Pinpoint the cell where the given text exists, returning its [X, Y] midpoint coordinate. 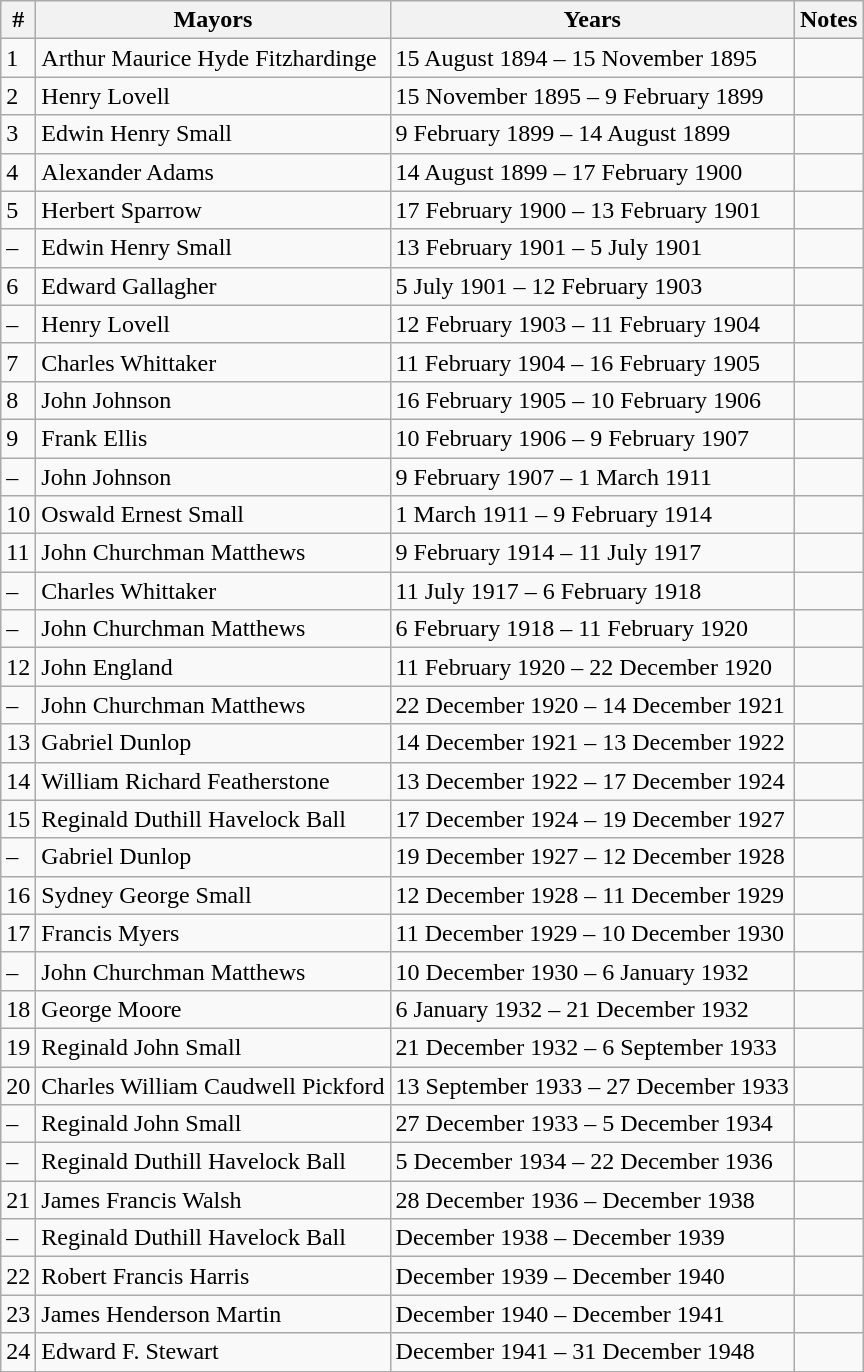
Arthur Maurice Hyde Fitzhardinge [213, 58]
December 1938 – December 1939 [592, 1238]
Robert Francis Harris [213, 1276]
14 August 1899 – 17 February 1900 [592, 172]
9 [18, 438]
December 1939 – December 1940 [592, 1276]
10 February 1906 – 9 February 1907 [592, 438]
11 February 1904 – 16 February 1905 [592, 362]
15 August 1894 – 15 November 1895 [592, 58]
Charles William Caudwell Pickford [213, 1085]
15 November 1895 – 9 February 1899 [592, 96]
12 [18, 667]
5 [18, 210]
2 [18, 96]
28 December 1936 – December 1938 [592, 1200]
# [18, 20]
7 [18, 362]
18 [18, 1009]
12 December 1928 – 11 December 1929 [592, 895]
9 February 1899 – 14 August 1899 [592, 134]
16 February 1905 – 10 February 1906 [592, 400]
December 1941 – 31 December 1948 [592, 1352]
3 [18, 134]
23 [18, 1314]
4 [18, 172]
6 [18, 286]
8 [18, 400]
Sydney George Small [213, 895]
17 [18, 933]
21 [18, 1200]
22 [18, 1276]
11 July 1917 – 6 February 1918 [592, 591]
December 1940 – December 1941 [592, 1314]
17 February 1900 – 13 February 1901 [592, 210]
24 [18, 1352]
17 December 1924 – 19 December 1927 [592, 819]
James Henderson Martin [213, 1314]
Francis Myers [213, 933]
9 February 1914 – 11 July 1917 [592, 553]
James Francis Walsh [213, 1200]
14 [18, 781]
11 December 1929 – 10 December 1930 [592, 933]
6 January 1932 – 21 December 1932 [592, 1009]
21 December 1932 – 6 September 1933 [592, 1047]
Edward F. Stewart [213, 1352]
13 [18, 743]
14 December 1921 – 13 December 1922 [592, 743]
12 February 1903 – 11 February 1904 [592, 324]
John England [213, 667]
Alexander Adams [213, 172]
Herbert Sparrow [213, 210]
13 February 1901 – 5 July 1901 [592, 248]
22 December 1920 – 14 December 1921 [592, 705]
19 [18, 1047]
Mayors [213, 20]
5 July 1901 – 12 February 1903 [592, 286]
Notes [828, 20]
1 March 1911 – 9 February 1914 [592, 515]
10 [18, 515]
11 [18, 553]
6 February 1918 – 11 February 1920 [592, 629]
13 September 1933 – 27 December 1933 [592, 1085]
1 [18, 58]
27 December 1933 – 5 December 1934 [592, 1124]
William Richard Featherstone [213, 781]
19 December 1927 – 12 December 1928 [592, 857]
9 February 1907 – 1 March 1911 [592, 477]
Frank Ellis [213, 438]
Years [592, 20]
20 [18, 1085]
5 December 1934 – 22 December 1936 [592, 1162]
Edward Gallagher [213, 286]
15 [18, 819]
11 February 1920 – 22 December 1920 [592, 667]
George Moore [213, 1009]
10 December 1930 – 6 January 1932 [592, 971]
Oswald Ernest Small [213, 515]
16 [18, 895]
13 December 1922 – 17 December 1924 [592, 781]
